Extract the (x, y) coordinate from the center of the cell holding the provided text.  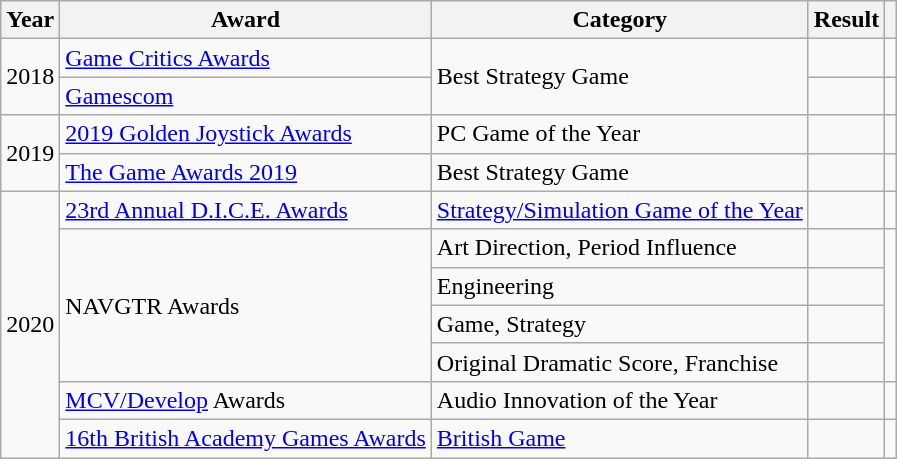
2018 (30, 77)
2019 Golden Joystick Awards (246, 134)
Game Critics Awards (246, 58)
Art Direction, Period Influence (620, 248)
NAVGTR Awards (246, 305)
16th British Academy Games Awards (246, 438)
Original Dramatic Score, Franchise (620, 362)
2019 (30, 153)
Strategy/Simulation Game of the Year (620, 210)
Audio Innovation of the Year (620, 400)
Gamescom (246, 96)
2020 (30, 324)
Result (846, 20)
Award (246, 20)
British Game (620, 438)
MCV/Develop Awards (246, 400)
Game, Strategy (620, 324)
Engineering (620, 286)
Year (30, 20)
PC Game of the Year (620, 134)
Category (620, 20)
23rd Annual D.I.C.E. Awards (246, 210)
The Game Awards 2019 (246, 172)
